Pinpoint the cell where the given text exists, returning its (x, y) midpoint coordinate. 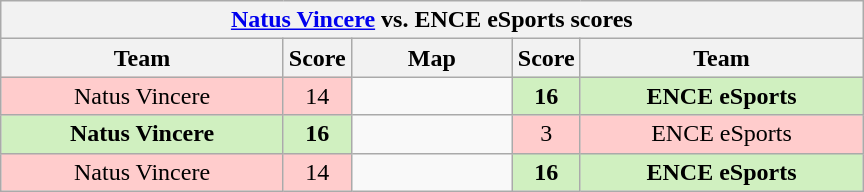
3 (546, 134)
Natus Vincere vs. ENCE eSports scores (432, 20)
Map (432, 58)
